Extract the (x, y) coordinate from the center of the cell holding the provided text.  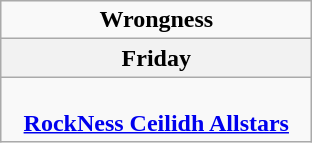
Friday (156, 58)
RockNess Ceilidh Allstars (156, 110)
Wrongness (156, 20)
